Detect which cell encompasses the target text, then output its [x, y] center coordinate. 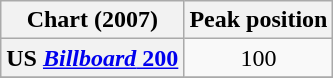
Peak position [258, 20]
US Billboard 200 [92, 58]
Chart (2007) [92, 20]
100 [258, 58]
